Detect which cell encompasses the target text, then output its [X, Y] center coordinate. 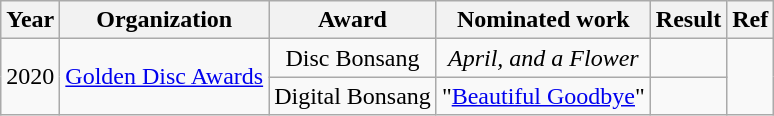
2020 [30, 77]
Year [30, 20]
Award [353, 20]
Ref [750, 20]
Nominated work [543, 20]
"Beautiful Goodbye" [543, 96]
Result [688, 20]
April, and a Flower [543, 58]
Digital Bonsang [353, 96]
Golden Disc Awards [164, 77]
Disc Bonsang [353, 58]
Organization [164, 20]
